Detect which cell encompasses the target text, then output its (x, y) center coordinate. 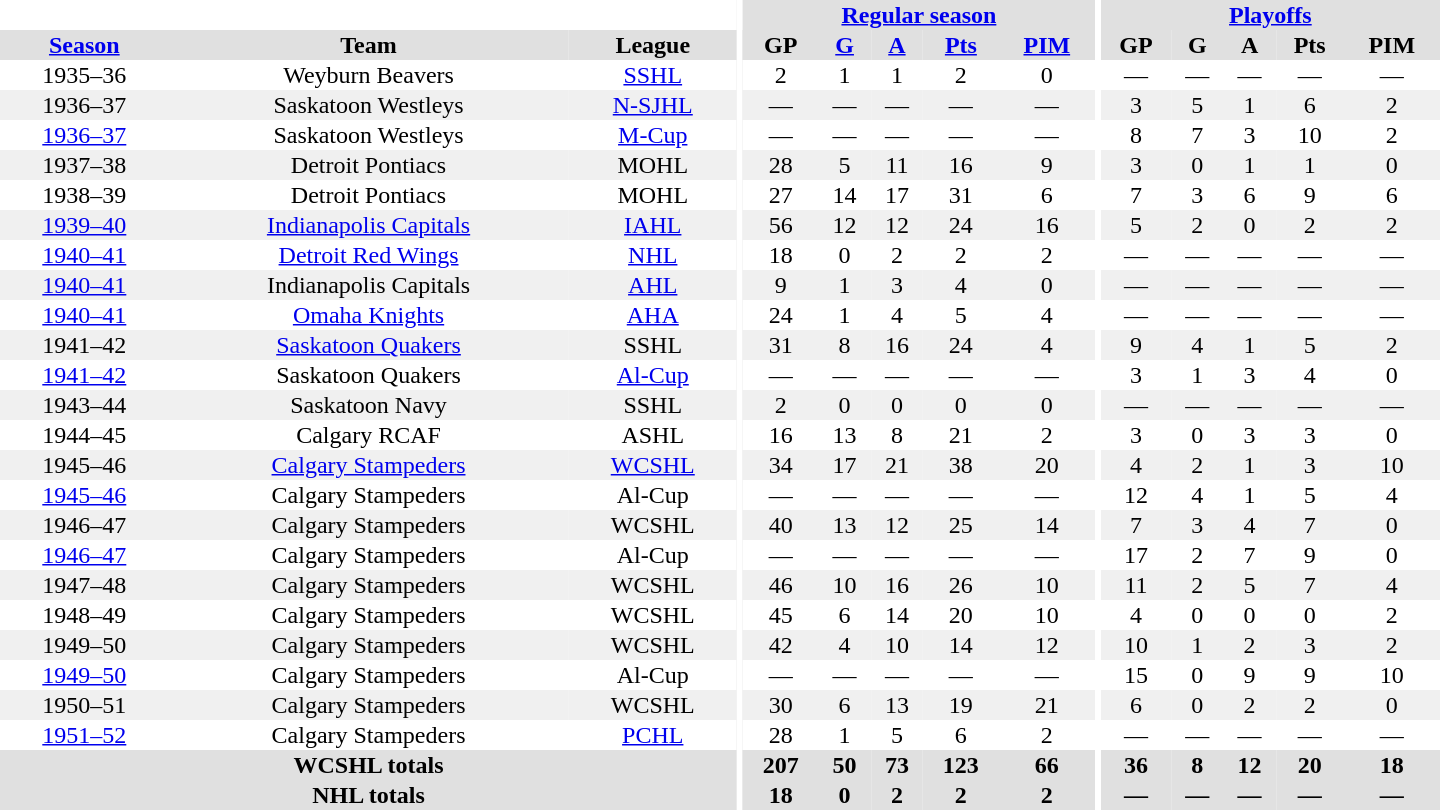
Calgary RCAF (369, 435)
66 (1047, 765)
1939–40 (84, 225)
NHL (652, 255)
34 (781, 465)
1935–36 (84, 75)
NHL totals (368, 795)
56 (781, 225)
Omaha Knights (369, 315)
Detroit Red Wings (369, 255)
Weyburn Beavers (369, 75)
ASHL (652, 435)
45 (781, 615)
1943–44 (84, 405)
207 (781, 765)
Season (84, 45)
1950–51 (84, 705)
73 (897, 765)
AHL (652, 285)
Saskatoon Navy (369, 405)
Team (369, 45)
1947–48 (84, 585)
42 (781, 645)
Playoffs (1270, 15)
50 (844, 765)
15 (1136, 675)
27 (781, 195)
25 (961, 525)
League (652, 45)
1938–39 (84, 195)
Regular season (919, 15)
38 (961, 465)
30 (781, 705)
M-Cup (652, 135)
36 (1136, 765)
N-SJHL (652, 105)
26 (961, 585)
46 (781, 585)
19 (961, 705)
1937–38 (84, 165)
AHA (652, 315)
40 (781, 525)
1944–45 (84, 435)
IAHL (652, 225)
1951–52 (84, 735)
PCHL (652, 735)
1948–49 (84, 615)
WCSHL totals (368, 765)
123 (961, 765)
